Pinpoint the cell where the given text exists, returning its [X, Y] midpoint coordinate. 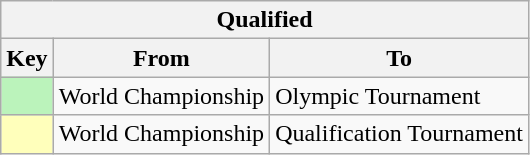
Key [27, 58]
Olympic Tournament [400, 96]
From [161, 58]
Qualification Tournament [400, 134]
To [400, 58]
Qualified [265, 20]
